Identify which cell holds the provided text, then report its (x, y) central coordinate. 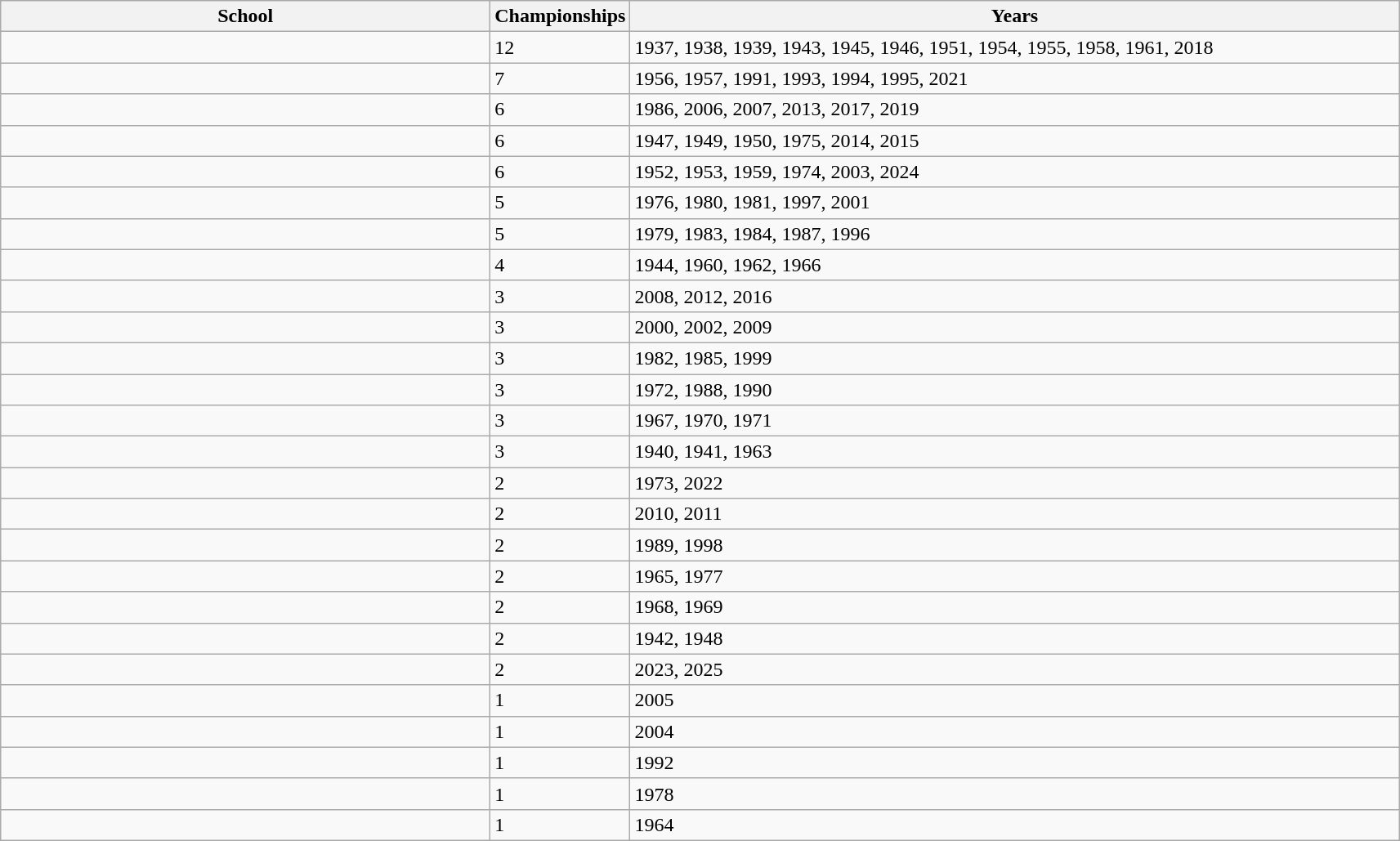
2010, 2011 (1015, 514)
1989, 1998 (1015, 545)
1979, 1983, 1984, 1987, 1996 (1015, 234)
1942, 1948 (1015, 638)
7 (561, 78)
2023, 2025 (1015, 669)
Years (1015, 16)
School (245, 16)
1982, 1985, 1999 (1015, 358)
1944, 1960, 1962, 1966 (1015, 265)
1986, 2006, 2007, 2013, 2017, 2019 (1015, 110)
1937, 1938, 1939, 1943, 1945, 1946, 1951, 1954, 1955, 1958, 1961, 2018 (1015, 47)
1972, 1988, 1990 (1015, 390)
1976, 1980, 1981, 1997, 2001 (1015, 203)
2005 (1015, 700)
1952, 1953, 1959, 1974, 2003, 2024 (1015, 172)
1978 (1015, 794)
2008, 2012, 2016 (1015, 296)
4 (561, 265)
Championships (561, 16)
1956, 1957, 1991, 1993, 1994, 1995, 2021 (1015, 78)
2000, 2002, 2009 (1015, 327)
1967, 1970, 1971 (1015, 421)
12 (561, 47)
1968, 1969 (1015, 607)
1992 (1015, 763)
1964 (1015, 825)
1940, 1941, 1963 (1015, 452)
1973, 2022 (1015, 483)
1947, 1949, 1950, 1975, 2014, 2015 (1015, 141)
1965, 1977 (1015, 576)
2004 (1015, 731)
